For the text-containing cell, return its midpoint in (x, y) coordinate format. 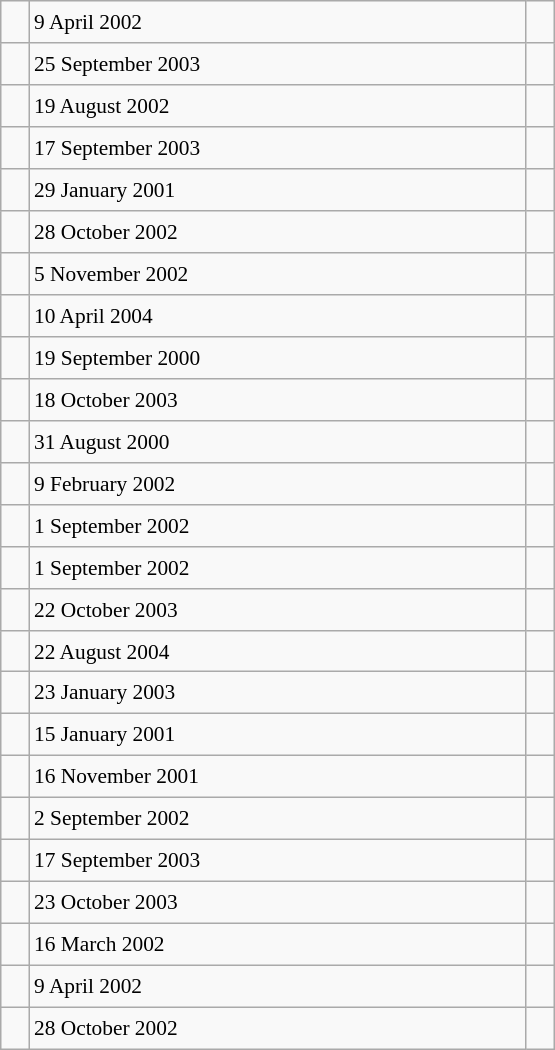
31 August 2000 (278, 441)
19 August 2002 (278, 106)
9 February 2002 (278, 483)
16 March 2002 (278, 945)
29 January 2001 (278, 190)
16 November 2001 (278, 777)
10 April 2004 (278, 316)
5 November 2002 (278, 274)
22 August 2004 (278, 651)
15 January 2001 (278, 735)
23 January 2003 (278, 693)
2 September 2002 (278, 819)
25 September 2003 (278, 64)
19 September 2000 (278, 358)
22 October 2003 (278, 609)
18 October 2003 (278, 399)
23 October 2003 (278, 903)
